For the text-containing cell, return its midpoint in [x, y] coordinate format. 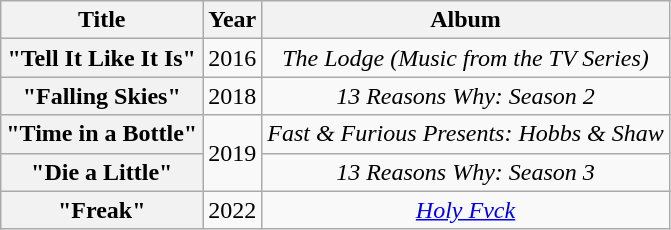
2019 [232, 153]
2022 [232, 210]
2018 [232, 96]
13 Reasons Why: Season 2 [466, 96]
The Lodge (Music from the TV Series) [466, 58]
"Falling Skies" [102, 96]
Title [102, 20]
"Time in a Bottle" [102, 134]
Fast & Furious Presents: Hobbs & Shaw [466, 134]
13 Reasons Why: Season 3 [466, 172]
"Freak" [102, 210]
2016 [232, 58]
Album [466, 20]
"Die a Little" [102, 172]
Holy Fvck [466, 210]
Year [232, 20]
"Tell It Like It Is" [102, 58]
